Find where the given text appears and provide that cell's center as (x, y) coordinate. 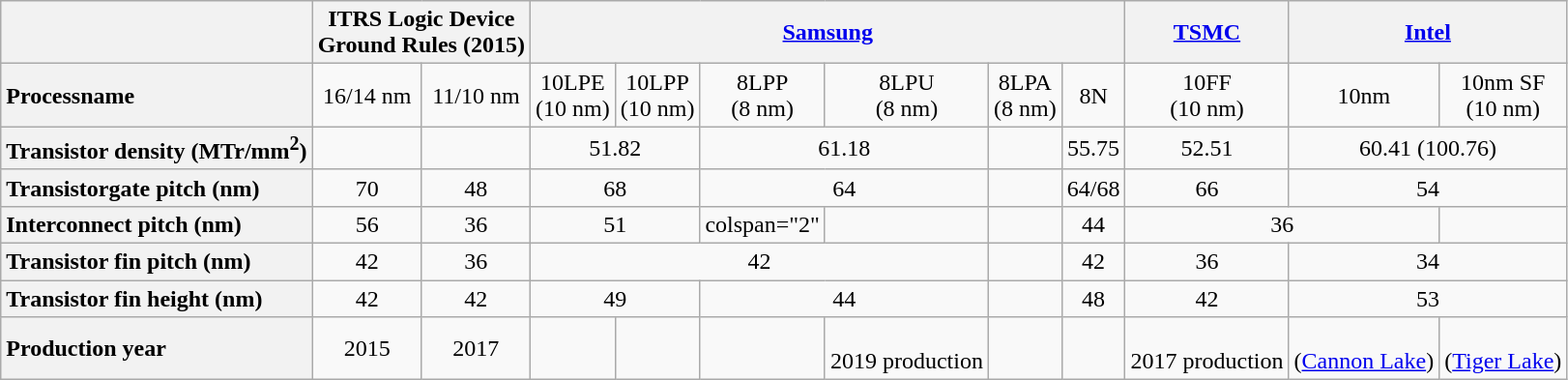
TSMC (1206, 33)
64/68 (1093, 188)
Processname (157, 95)
49 (615, 299)
2017 production (1206, 348)
55.75 (1093, 149)
8LPP(8 nm) (763, 95)
2019 production (907, 348)
8LPU(8 nm) (907, 95)
10nm SF(10 nm) (1503, 95)
70 (367, 188)
54 (1428, 188)
Transistor density (MTr/mm2) (157, 149)
51.82 (615, 149)
Intel (1428, 33)
52.51 (1206, 149)
60.41 (100.76) (1428, 149)
Transistorgate pitch (nm) (157, 188)
2017 (476, 348)
11/10 nm (476, 95)
(Cannon Lake) (1364, 348)
10LPE(10 nm) (572, 95)
8N (1093, 95)
56 (367, 224)
Transistor fin height (nm) (157, 299)
Transistor fin pitch (nm) (157, 262)
10LPP(10 nm) (657, 95)
10FF(10 nm) (1206, 95)
2015 (367, 348)
ITRS Logic DeviceGround Rules (2015) (421, 33)
51 (615, 224)
66 (1206, 188)
colspan="2" (763, 224)
Samsung (828, 33)
Production year (157, 348)
61.18 (845, 149)
53 (1428, 299)
Interconnect pitch (nm) (157, 224)
68 (615, 188)
10nm (1364, 95)
8LPA(8 nm) (1025, 95)
(Tiger Lake) (1503, 348)
16/14 nm (367, 95)
34 (1428, 262)
64 (845, 188)
